Find where the given text appears and provide that cell's center as (x, y) coordinate. 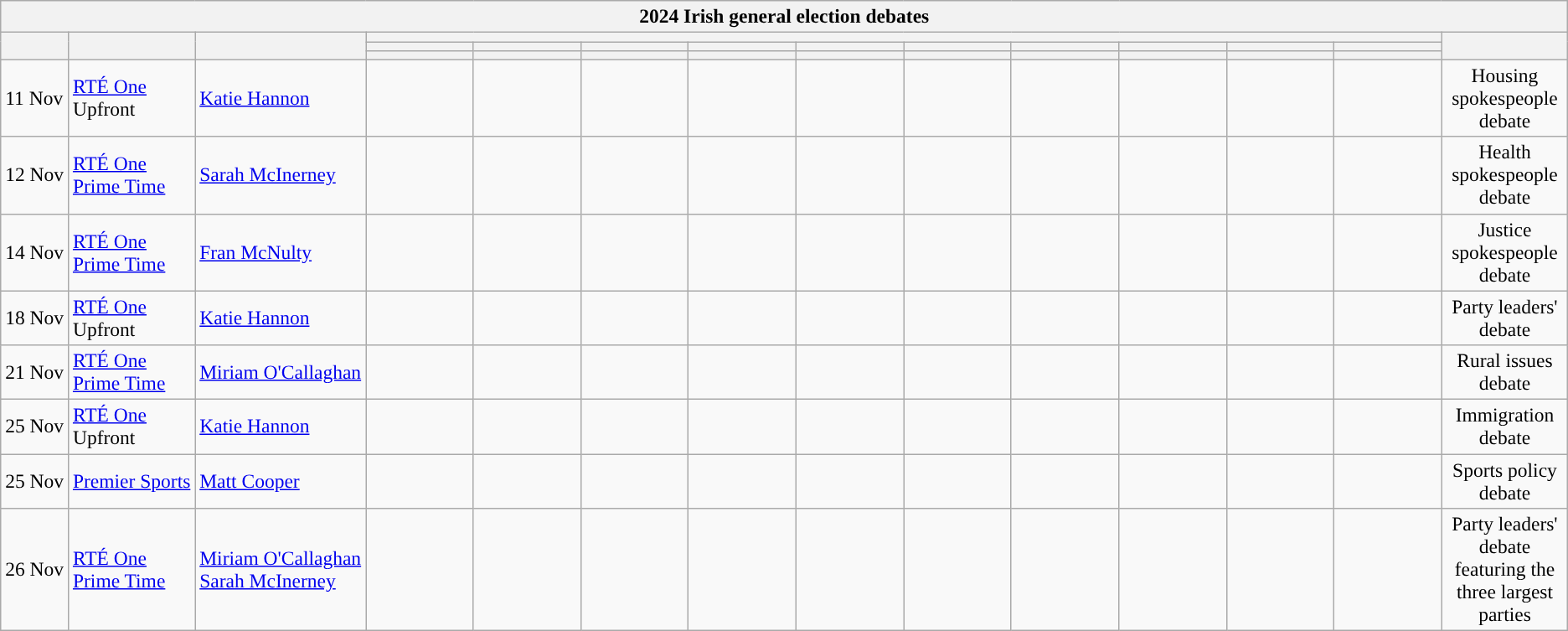
26 Nov (35, 569)
18 Nov (35, 318)
Matt Cooper (281, 481)
Health spokespeople debate (1504, 175)
2024 Irish general election debates (784, 16)
21 Nov (35, 372)
Immigration debate (1504, 426)
Party leaders' debate (1504, 318)
Miriam O'Callaghan (281, 372)
Rural issues debate (1504, 372)
11 Nov (35, 98)
Premier Sports (132, 481)
Fran McNulty (281, 252)
Sarah McInerney (281, 175)
Sports policy debate (1504, 481)
Housing spokespeople debate (1504, 98)
Justice spokespeople debate (1504, 252)
Miriam O'CallaghanSarah McInerney (281, 569)
Party leaders' debate featuring the three largest parties (1504, 569)
12 Nov (35, 175)
14 Nov (35, 252)
